Provide the [x, y] coordinate of the cell's center where the given text is located.  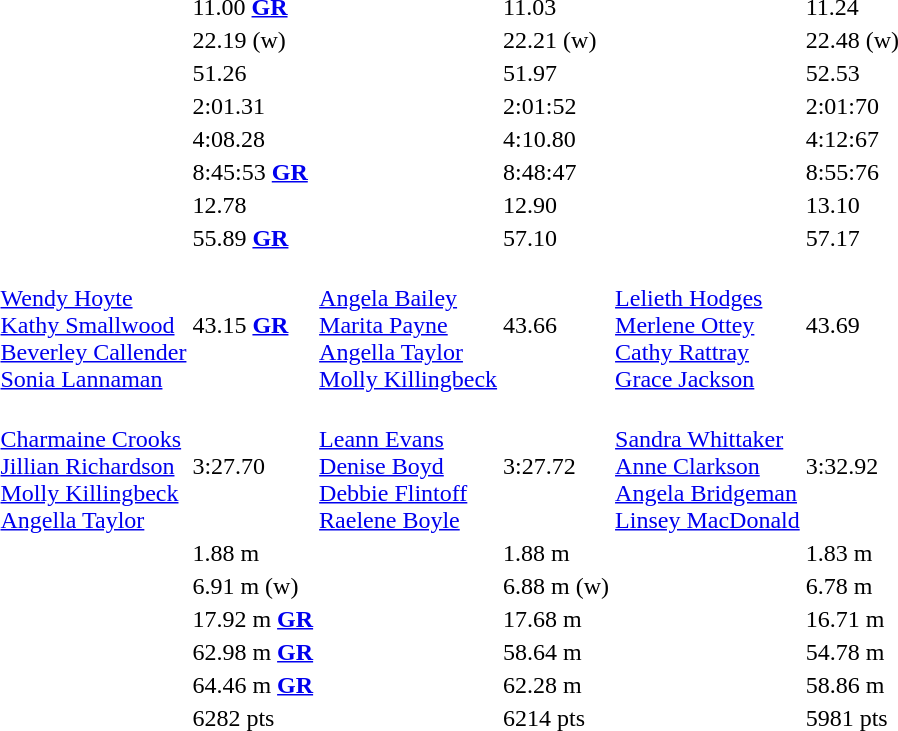
12.90 [556, 205]
4:10.80 [556, 139]
51.97 [556, 73]
3:27.70 [253, 466]
6.88 m (w) [556, 586]
Sandra WhittakerAnne ClarksonAngela BridgemanLinsey MacDonald [708, 466]
8:45:53 GR [253, 172]
51.26 [253, 73]
55.89 GR [253, 238]
6.91 m (w) [253, 586]
22.19 (w) [253, 40]
43.15 GR [253, 325]
57.10 [556, 238]
Leann EvansDenise BoydDebbie FlintoffRaelene Boyle [408, 466]
17.92 m GR [253, 619]
62.28 m [556, 685]
62.98 m GR [253, 652]
Angela BaileyMarita PayneAngella TaylorMolly Killingbeck [408, 325]
64.46 m GR [253, 685]
4:08.28 [253, 139]
2:01.31 [253, 106]
2:01:52 [556, 106]
3:27.72 [556, 466]
58.64 m [556, 652]
Lelieth HodgesMerlene OtteyCathy RattrayGrace Jackson [708, 325]
22.21 (w) [556, 40]
8:48:47 [556, 172]
17.68 m [556, 619]
12.78 [253, 205]
43.66 [556, 325]
